For the text-containing cell, return its midpoint in [X, Y] coordinate format. 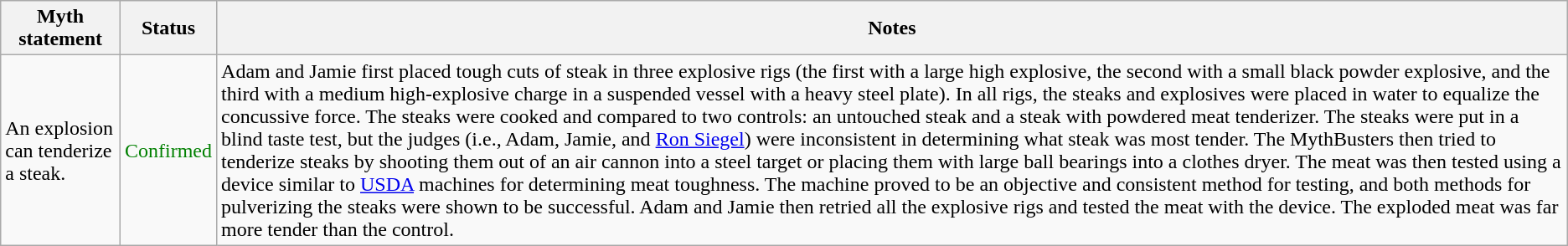
Myth statement [60, 28]
Notes [893, 28]
An explosion can tenderize a steak. [60, 151]
Status [168, 28]
Confirmed [168, 151]
